For the text-containing cell, return its midpoint in [x, y] coordinate format. 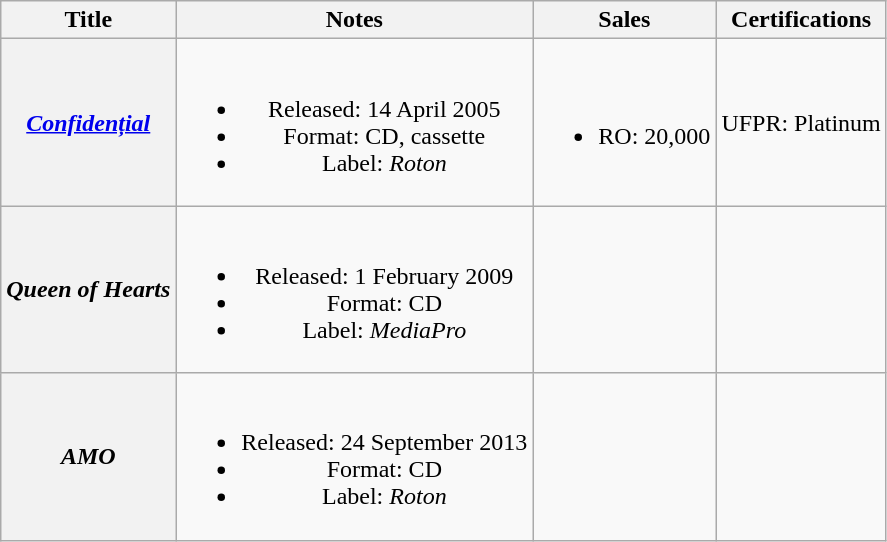
Notes [354, 20]
Certifications [801, 20]
Released: 14 April 2005Format: CD, cassetteLabel: Roton [354, 122]
Released: 24 September 2013Format: CDLabel: Roton [354, 456]
UFPR: Platinum [801, 122]
RO: 20,000 [624, 122]
Title [88, 20]
Confidențial [88, 122]
Released: 1 February 2009Format: CDLabel: MediaPro [354, 290]
Queen of Hearts [88, 290]
AMO [88, 456]
Sales [624, 20]
